From the cell containing the given text, extract its center point as [X, Y] coordinate. 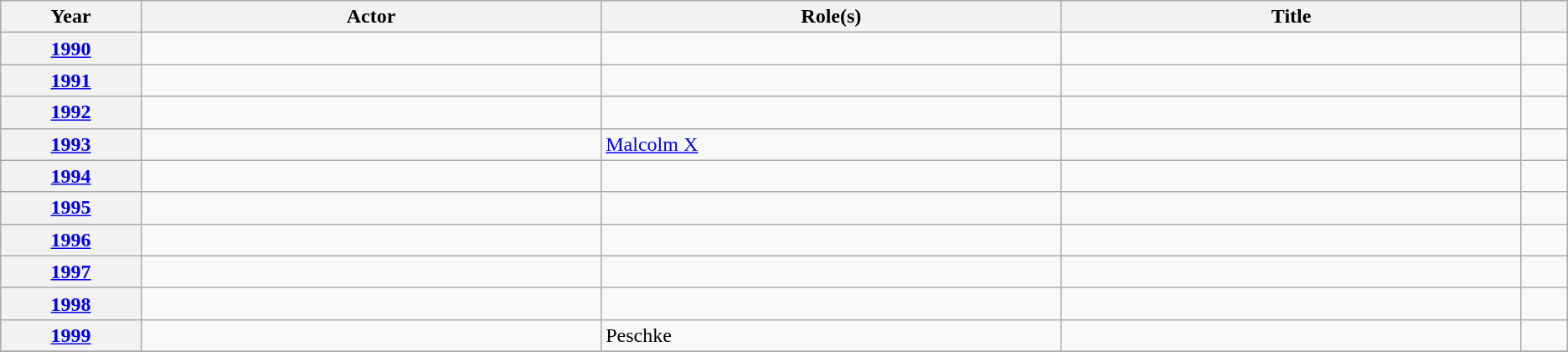
Role(s) [831, 17]
1996 [71, 240]
Title [1292, 17]
1992 [71, 112]
Actor [370, 17]
Malcolm X [831, 144]
1995 [71, 208]
1993 [71, 144]
1997 [71, 272]
Peschke [831, 335]
1990 [71, 49]
1999 [71, 335]
1998 [71, 303]
1994 [71, 176]
1991 [71, 80]
Year [71, 17]
